Extract the [X, Y] coordinate from the center of the cell holding the provided text.  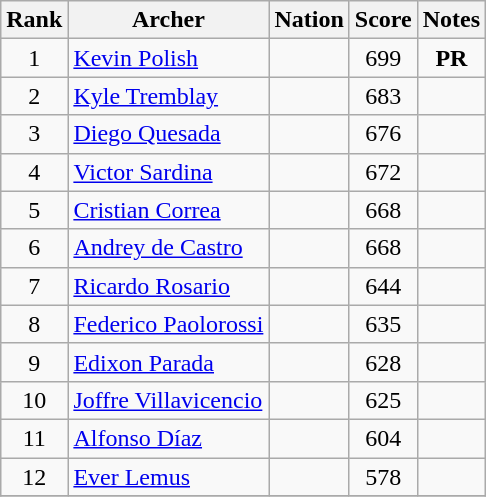
628 [383, 362]
10 [34, 400]
4 [34, 172]
672 [383, 172]
8 [34, 324]
Federico Paolorossi [168, 324]
676 [383, 134]
Kyle Tremblay [168, 96]
Ever Lemus [168, 477]
683 [383, 96]
12 [34, 477]
635 [383, 324]
1 [34, 58]
7 [34, 286]
Alfonso Díaz [168, 438]
Notes [451, 20]
578 [383, 477]
PR [451, 58]
Nation [309, 20]
Score [383, 20]
Diego Quesada [168, 134]
3 [34, 134]
625 [383, 400]
Kevin Polish [168, 58]
604 [383, 438]
5 [34, 210]
9 [34, 362]
Ricardo Rosario [168, 286]
699 [383, 58]
2 [34, 96]
Joffre Villavicencio [168, 400]
Archer [168, 20]
11 [34, 438]
Andrey de Castro [168, 248]
6 [34, 248]
Victor Sardina [168, 172]
644 [383, 286]
Cristian Correa [168, 210]
Edixon Parada [168, 362]
Rank [34, 20]
